Return the (X, Y) coordinate for the center point of the cell that contains the specified text.  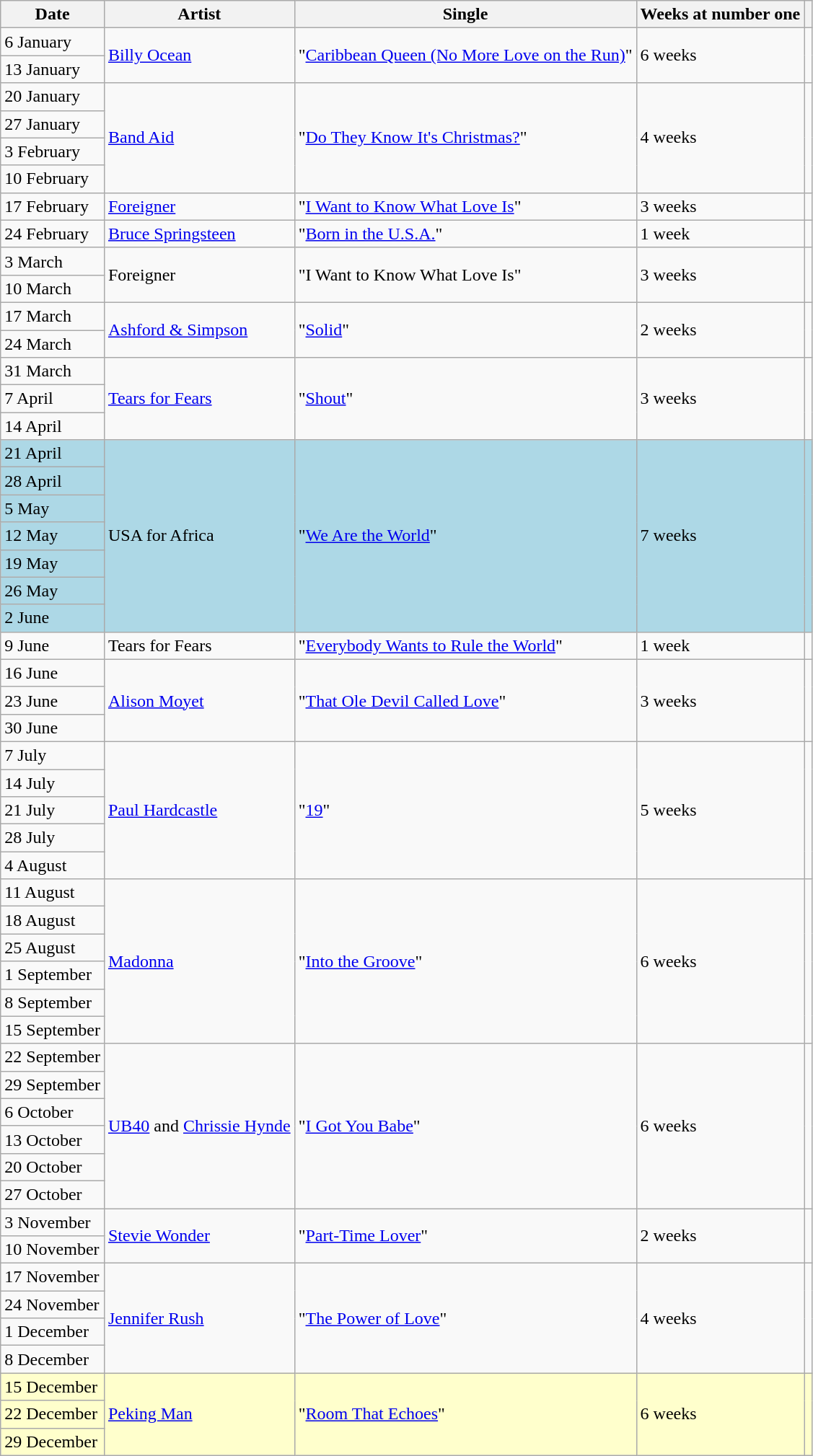
15 December (53, 1387)
19 May (53, 563)
5 May (53, 508)
"The Power of Love" (465, 1318)
"19" (465, 810)
29 December (53, 1442)
"We Are the World" (465, 536)
Ashford & Simpson (199, 330)
24 March (53, 344)
Billy Ocean (199, 56)
10 November (53, 1250)
2 June (53, 618)
"That Ole Devil Called Love" (465, 700)
Madonna (199, 961)
1 September (53, 975)
8 December (53, 1359)
27 October (53, 1194)
13 October (53, 1139)
Band Aid (199, 138)
11 August (53, 893)
22 September (53, 1057)
26 May (53, 591)
22 December (53, 1414)
20 October (53, 1167)
3 November (53, 1222)
4 August (53, 865)
10 February (53, 179)
Single (465, 14)
6 January (53, 42)
7 weeks (720, 536)
17 March (53, 316)
"Solid" (465, 330)
17 February (53, 206)
24 February (53, 234)
3 March (53, 261)
21 April (53, 454)
"I Got You Babe" (465, 1126)
3 February (53, 151)
28 July (53, 838)
13 January (53, 69)
16 June (53, 673)
30 June (53, 728)
1 December (53, 1332)
UB40 and Chrissie Hynde (199, 1126)
12 May (53, 536)
"Into the Groove" (465, 961)
Jennifer Rush (199, 1318)
24 November (53, 1305)
"Caribbean Queen (No More Love on the Run)" (465, 56)
14 April (53, 426)
21 July (53, 811)
"Room That Echoes" (465, 1414)
Peking Man (199, 1414)
18 August (53, 920)
USA for Africa (199, 536)
9 June (53, 645)
20 January (53, 97)
Weeks at number one (720, 14)
7 April (53, 399)
31 March (53, 371)
Stevie Wonder (199, 1236)
17 November (53, 1277)
"Shout" (465, 399)
28 April (53, 481)
25 August (53, 948)
"Born in the U.S.A." (465, 234)
Artist (199, 14)
29 September (53, 1085)
6 October (53, 1112)
Paul Hardcastle (199, 810)
15 September (53, 1030)
"Part-Time Lover" (465, 1236)
"Do They Know It's Christmas?" (465, 138)
7 July (53, 755)
10 March (53, 288)
Bruce Springsteen (199, 234)
23 June (53, 700)
14 July (53, 782)
Alison Moyet (199, 700)
27 January (53, 124)
"Everybody Wants to Rule the World" (465, 645)
8 September (53, 1002)
5 weeks (720, 810)
Date (53, 14)
